Provide the [X, Y] coordinate of the cell's center where the given text is located.  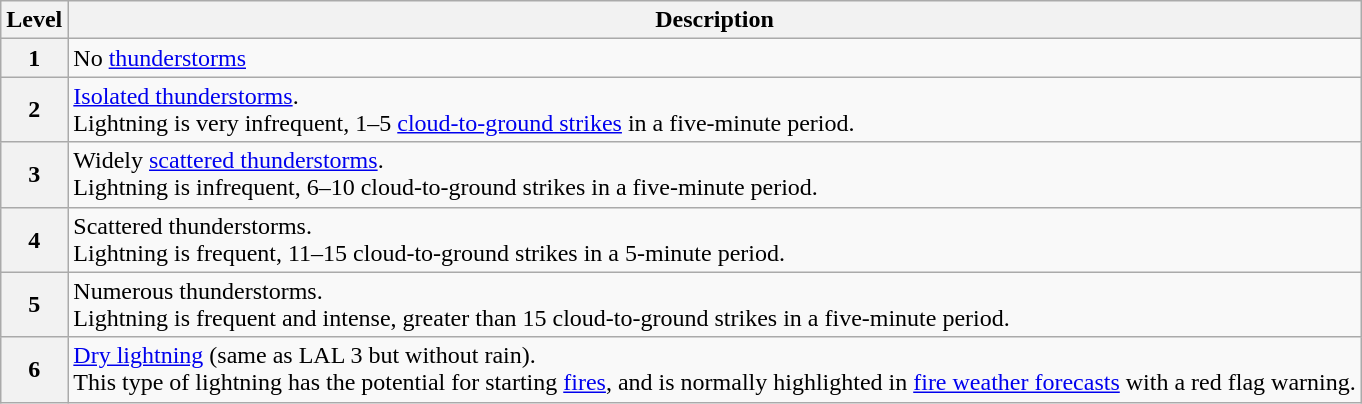
1 [34, 58]
5 [34, 304]
6 [34, 370]
Description [714, 20]
Widely scattered thunderstorms. Lightning is infrequent, 6–10 cloud-to-ground strikes in a five-minute period. [714, 174]
No thunderstorms [714, 58]
Isolated thunderstorms. Lightning is very infrequent, 1–5 cloud-to-ground strikes in a five-minute period. [714, 110]
2 [34, 110]
Numerous thunderstorms. Lightning is frequent and intense, greater than 15 cloud-to-ground strikes in a five-minute period. [714, 304]
3 [34, 174]
Level [34, 20]
4 [34, 240]
Scattered thunderstorms. Lightning is frequent, 11–15 cloud-to-ground strikes in a 5-minute period. [714, 240]
